Find where the given text appears and provide that cell's center as [x, y] coordinate. 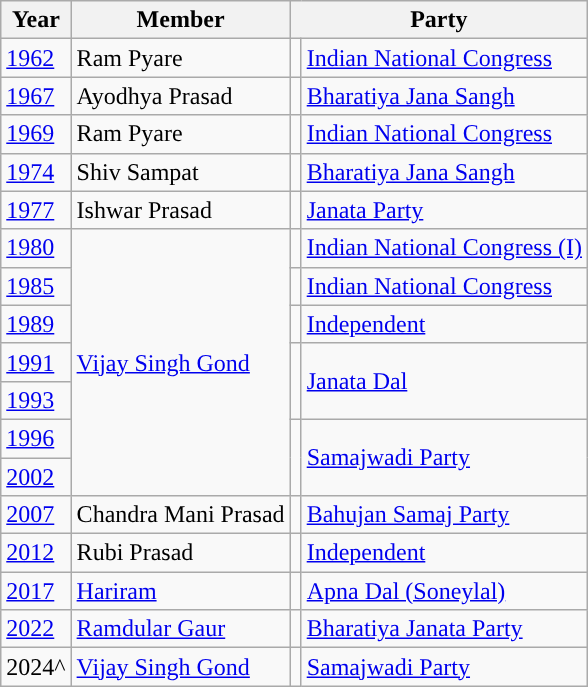
Ayodhya Prasad [180, 96]
1962 [36, 58]
2007 [36, 515]
Apna Dal (Soneylal) [444, 591]
Bharatiya Janata Party [444, 629]
Janata Party [444, 210]
Party [438, 20]
Shiv Sampat [180, 172]
Bahujan Samaj Party [444, 515]
2022 [36, 629]
2024^ [36, 667]
Hariram [180, 591]
Ramdular Gaur [180, 629]
Chandra Mani Prasad [180, 515]
2012 [36, 553]
Year [36, 20]
1974 [36, 172]
Ishwar Prasad [180, 210]
1980 [36, 248]
1969 [36, 134]
1967 [36, 96]
Janata Dal [444, 381]
1985 [36, 286]
Member [180, 20]
1996 [36, 438]
1989 [36, 324]
Rubi Prasad [180, 553]
1993 [36, 400]
2002 [36, 477]
Indian National Congress (I) [444, 248]
1977 [36, 210]
2017 [36, 591]
1991 [36, 362]
